Provide the (X, Y) coordinate of the cell's center where the given text is located.  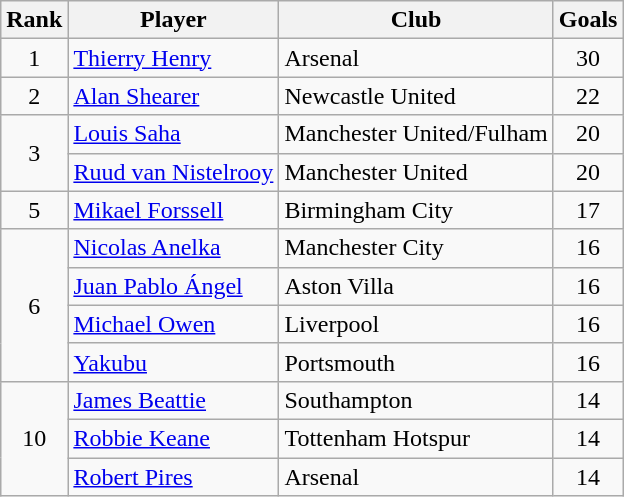
6 (34, 305)
Nicolas Anelka (174, 248)
Juan Pablo Ángel (174, 286)
5 (34, 210)
Ruud van Nistelrooy (174, 172)
Goals (588, 20)
Mikael Forssell (174, 210)
30 (588, 58)
Rank (34, 20)
Player (174, 20)
2 (34, 96)
Michael Owen (174, 324)
James Beattie (174, 400)
10 (34, 438)
22 (588, 96)
Aston Villa (416, 286)
Robert Pires (174, 477)
Southampton (416, 400)
Yakubu (174, 362)
17 (588, 210)
Newcastle United (416, 96)
Birmingham City (416, 210)
Manchester United/Fulham (416, 134)
Alan Shearer (174, 96)
Robbie Keane (174, 438)
Tottenham Hotspur (416, 438)
Club (416, 20)
Portsmouth (416, 362)
1 (34, 58)
Manchester City (416, 248)
Thierry Henry (174, 58)
3 (34, 153)
Liverpool (416, 324)
Manchester United (416, 172)
Louis Saha (174, 134)
